Scan for the cell matching the given text and deliver its (X, Y) coordinate at center. 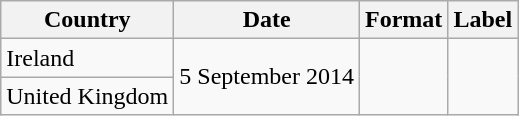
Format (404, 20)
Date (267, 20)
5 September 2014 (267, 77)
United Kingdom (88, 96)
Label (483, 20)
Ireland (88, 58)
Country (88, 20)
